Output the (X, Y) coordinate of the center of the cell containing the given text.  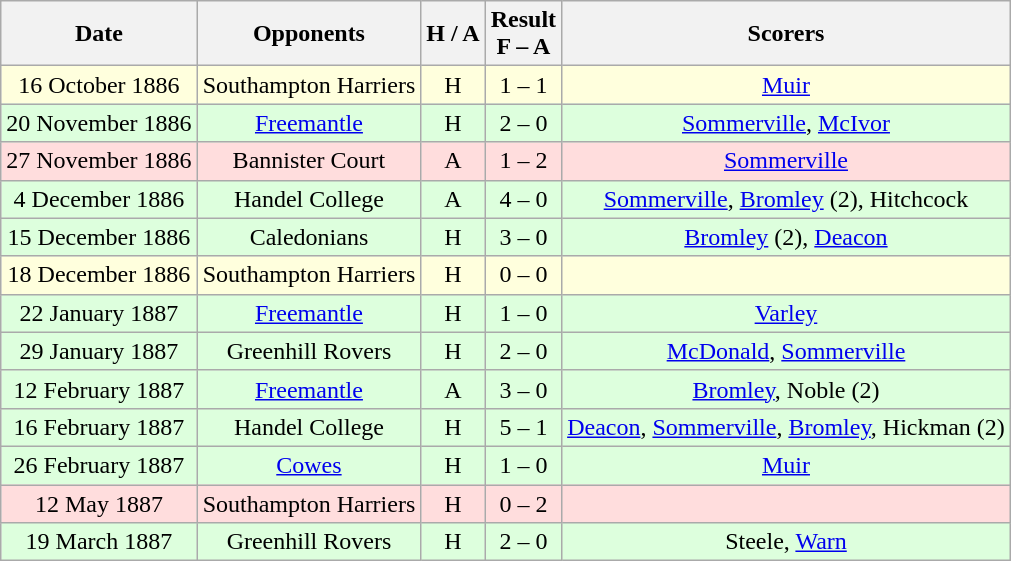
Deacon, Sommerville, Bromley, Hickman (2) (786, 427)
0 – 2 (523, 503)
5 – 1 (523, 427)
Sommerville, Bromley (2), Hitchcock (786, 199)
McDonald, Sommerville (786, 351)
4 – 0 (523, 199)
Bromley (2), Deacon (786, 237)
H / A (453, 34)
Sommerville, McIvor (786, 123)
20 November 1886 (99, 123)
Varley (786, 313)
Caledonians (309, 237)
Cowes (309, 465)
Bannister Court (309, 161)
1 – 2 (523, 161)
18 December 1886 (99, 275)
Sommerville (786, 161)
Date (99, 34)
27 November 1886 (99, 161)
29 January 1887 (99, 351)
15 December 1886 (99, 237)
Opponents (309, 34)
19 March 1887 (99, 542)
ResultF – A (523, 34)
22 January 1887 (99, 313)
4 December 1886 (99, 199)
Steele, Warn (786, 542)
1 – 1 (523, 85)
Bromley, Noble (2) (786, 389)
12 May 1887 (99, 503)
Scorers (786, 34)
16 February 1887 (99, 427)
0 – 0 (523, 275)
26 February 1887 (99, 465)
12 February 1887 (99, 389)
16 October 1886 (99, 85)
